Extract the (X, Y) coordinate from the center of the cell holding the provided text.  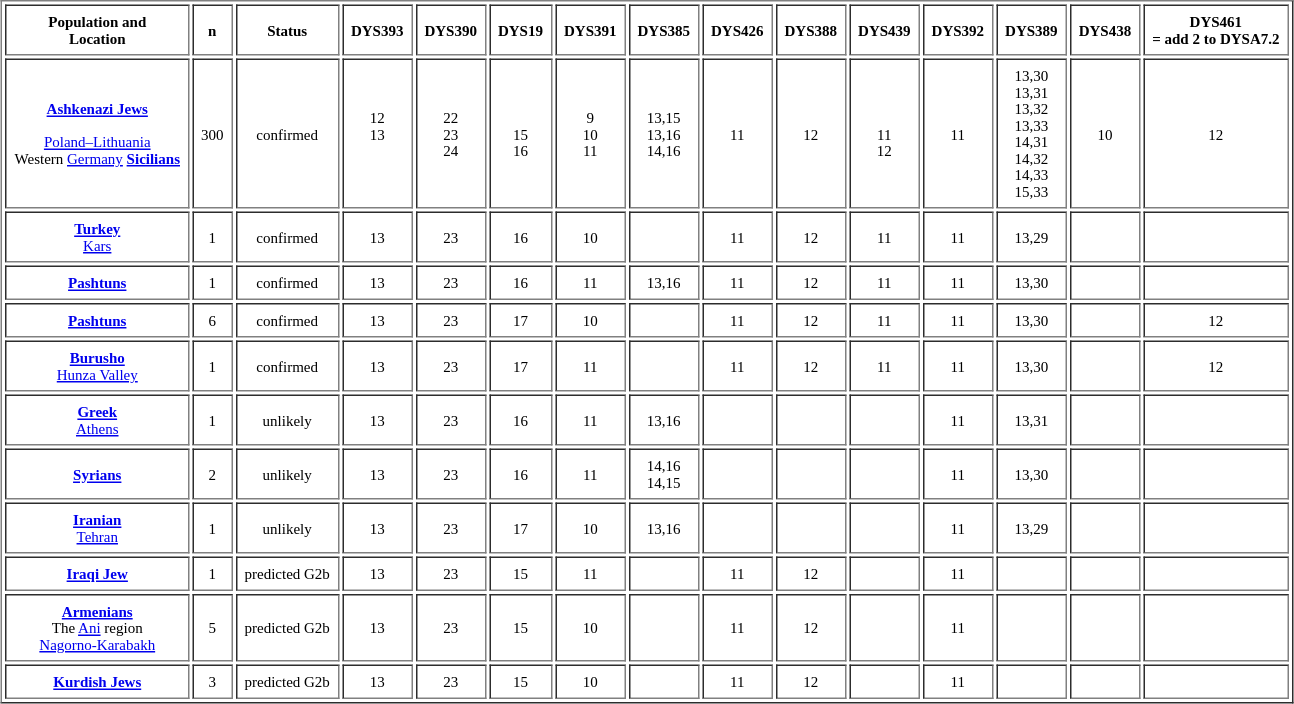
TurkeyKars (98, 238)
Population andLocation (98, 30)
6 (212, 320)
1516 (520, 133)
n (212, 30)
DYS385 (664, 30)
Status (286, 30)
Kurdish Jews (98, 681)
1112 (884, 133)
300 (212, 133)
DYS388 (812, 30)
DYS392 (958, 30)
GreekAthens (98, 420)
3 (212, 681)
DYS461= add 2 to DYSA7.2 (1216, 30)
DYS426 (738, 30)
13,31 (1032, 420)
DYS390 (450, 30)
ArmeniansThe Ani regionNagorno-Karabakh (98, 628)
BurushoHunza Valley (98, 366)
91011 (590, 133)
2 (212, 474)
Syrians (98, 474)
DYS438 (1106, 30)
DYS389 (1032, 30)
13,1513,1614,16 (664, 133)
1213 (378, 133)
5 (212, 628)
DYS391 (590, 30)
DYS439 (884, 30)
13,3013,3113,3213,3314,3114,3214,3315,33 (1032, 133)
IranianTehran (98, 528)
DYS19 (520, 30)
14,1614,15 (664, 474)
222324 (450, 133)
Ashkenazi JewsPoland–Lithuania Western Germany Sicilians (98, 133)
Iraqi Jew (98, 573)
DYS393 (378, 30)
